Pinpoint the cell where the given text exists, returning its [x, y] midpoint coordinate. 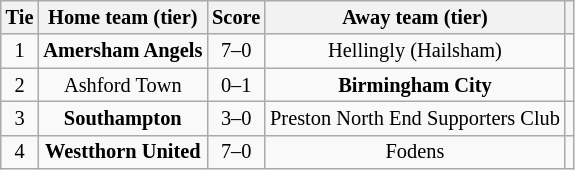
Away team (tier) [415, 17]
Score [236, 17]
Birmingham City [415, 85]
Southampton [122, 118]
4 [20, 152]
2 [20, 85]
Amersham Angels [122, 51]
1 [20, 51]
Hellingly (Hailsham) [415, 51]
Westthorn United [122, 152]
Ashford Town [122, 85]
0–1 [236, 85]
Home team (tier) [122, 17]
3 [20, 118]
Tie [20, 17]
Fodens [415, 152]
Preston North End Supporters Club [415, 118]
3–0 [236, 118]
